For the text-containing cell, return its midpoint in [x, y] coordinate format. 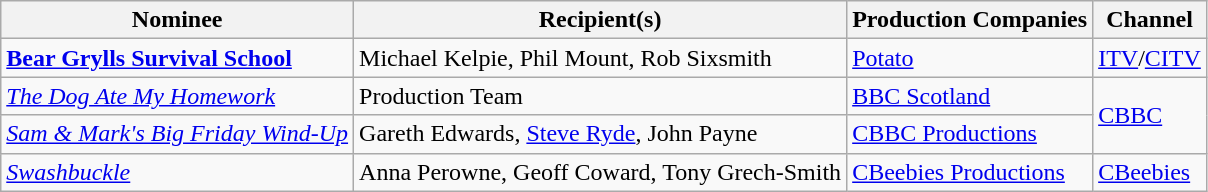
Channel [1150, 20]
The Dog Ate My Homework [178, 96]
Production Team [600, 96]
Swashbuckle [178, 172]
Sam & Mark's Big Friday Wind-Up [178, 134]
Anna Perowne, Geoff Coward, Tony Grech-Smith [600, 172]
CBeebies [1150, 172]
Production Companies [970, 20]
CBBC Productions [970, 134]
CBeebies Productions [970, 172]
Bear Grylls Survival School [178, 58]
ITV/CITV [1150, 58]
Michael Kelpie, Phil Mount, Rob Sixsmith [600, 58]
Recipient(s) [600, 20]
Potato [970, 58]
CBBC [1150, 115]
Gareth Edwards, Steve Ryde, John Payne [600, 134]
BBC Scotland [970, 96]
Nominee [178, 20]
